Detect which cell encompasses the target text, then output its (x, y) center coordinate. 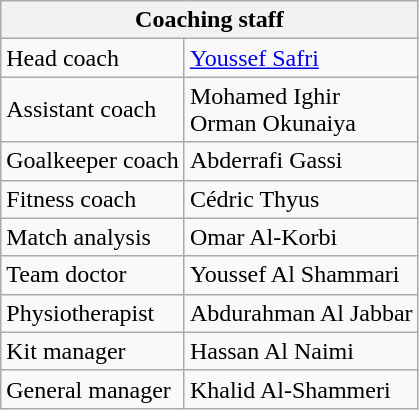
Team doctor (93, 275)
Cédric Thyus (301, 199)
Hassan Al Naimi (301, 351)
Abdurahman Al Jabbar (301, 313)
Assistant coach (93, 110)
Youssef Safri (301, 58)
Kit manager (93, 351)
General manager (93, 389)
Match analysis (93, 237)
Omar Al-Korbi (301, 237)
Abderrafi Gassi (301, 161)
Physiotherapist (93, 313)
Goalkeeper coach (93, 161)
Head coach (93, 58)
Mohamed Ighir Orman Okunaiya (301, 110)
Khalid Al-Shammeri (301, 389)
Youssef Al Shammari (301, 275)
Coaching staff (210, 20)
Fitness coach (93, 199)
